Determine the (x, y) coordinate at the center of the cell enclosing the given text.  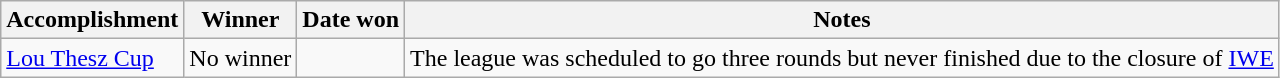
Notes (842, 20)
Date won (351, 20)
No winner (240, 58)
Accomplishment (92, 20)
Winner (240, 20)
Lou Thesz Cup (92, 58)
The league was scheduled to go three rounds but never finished due to the closure of IWE (842, 58)
